Capture the cell that displays the provided text and extract its [x, y] central coordinate. 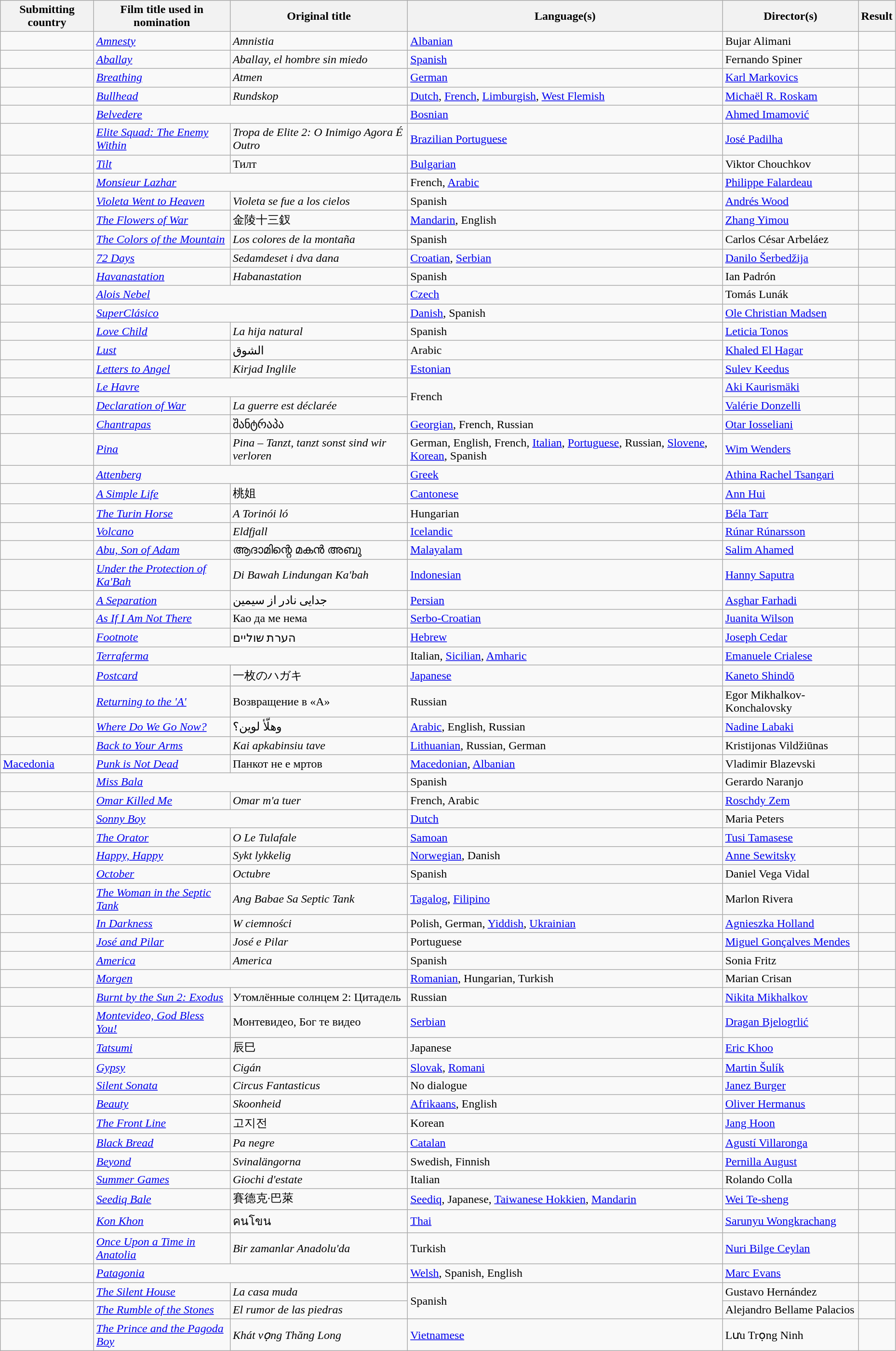
Di Bawah Lindungan Ka'bah [319, 575]
Montevideo, God Bless You! [162, 1022]
Omar Killed Me [162, 800]
Once Upon a Time in Anatolia [162, 1249]
No dialogue [565, 1086]
Pina [162, 449]
The Rumble of the Stones [162, 1310]
Janez Burger [790, 1086]
Skoonheid [319, 1104]
Marlon Rivera [790, 899]
桃姐 [319, 494]
Seediq, Japanese, Taiwanese Hokkien, Mandarin [565, 1199]
Submitting country [47, 16]
Samoan [565, 837]
Sonia Fritz [790, 960]
Afrikaans, English [565, 1104]
El rumor de las piedras [319, 1310]
Declaration of War [162, 405]
Elite Squad: The Enemy Within [162, 139]
Tagalog, Filipino [565, 899]
Alejandro Bellame Palacios [790, 1310]
Dutch, French, Limburgish, West Flemish [565, 96]
Otar Iosseliani [790, 424]
José Padilha [790, 139]
Salim Ahamed [790, 550]
Michaël R. Roskam [790, 96]
Hanny Saputra [790, 575]
Karl Markovics [790, 78]
Joseph Cedar [790, 637]
Mandarin, English [565, 220]
German, English, French, Italian, Portuguese, Russian, Slovene, Korean, Spanish [565, 449]
The Silent House [162, 1292]
Violeta se fue a los cielos [319, 201]
Gypsy [162, 1067]
The Woman in the Septic Tank [162, 899]
Pernilla August [790, 1161]
Persian [565, 600]
Marian Crisan [790, 979]
October [162, 874]
Georgian, French, Russian [565, 424]
وهلّأ لوين؟ [319, 727]
Возвращение в «А» [319, 701]
Director(s) [790, 16]
Панкот не е мртов [319, 764]
Nuri Bilge Ceylan [790, 1249]
Lithuanian, Russian, German [565, 745]
Kaneto Shindō [790, 676]
Aballay [162, 59]
Ann Hui [790, 494]
French [565, 396]
La guerre est déclarée [319, 405]
Summer Games [162, 1179]
W ciemności [319, 924]
Wei Te-sheng [790, 1199]
Cantonese [565, 494]
Slovak, Romani [565, 1067]
Bullhead [162, 96]
Icelandic [565, 531]
La casa muda [319, 1292]
Black Bread [162, 1143]
Sykt lykkelig [319, 855]
고지전 [319, 1123]
Gustavo Hernández [790, 1292]
Wim Wenders [790, 449]
Kirjad Inglile [319, 369]
Утомлённые солнцем 2: Цитадель [319, 997]
金陵十三釵 [319, 220]
Agnieszka Holland [790, 924]
Giochi d'estate [319, 1179]
Catalan [565, 1143]
Korean [565, 1123]
Burnt by the Sun 2: Exodus [162, 997]
Amnesty [162, 41]
Morgen [251, 979]
Albanian [565, 41]
José e Pilar [319, 942]
The Prince and the Pagoda Boy [162, 1335]
Language(s) [565, 16]
Breathing [162, 78]
Greek [565, 474]
辰巳 [319, 1048]
Portuguese [565, 942]
Patagonia [251, 1273]
Malayalam [565, 550]
Norwegian, Danish [565, 855]
Arabic, English, Russian [565, 727]
Arabic [565, 350]
Dutch [565, 819]
Omar m'a tuer [319, 800]
Valérie Donzelli [790, 405]
Violeta Went to Heaven [162, 201]
Beyond [162, 1161]
Tatsumi [162, 1048]
Letters to Angel [162, 369]
As If I Am Not There [162, 619]
הערת שוליים [319, 637]
Italian [565, 1179]
La hija natural [319, 331]
Viktor Chouchkov [790, 164]
Indonesian [565, 575]
Hebrew [565, 637]
Carlos César Arbeláez [790, 240]
Volcano [162, 531]
Thai [565, 1221]
A Torinói ló [319, 513]
Miss Bala [251, 782]
Monsieur Lazhar [251, 182]
Lưu Trọng Ninh [790, 1335]
72 Days [162, 258]
Swedish, Finnish [565, 1161]
José and Pilar [162, 942]
Danish, Spanish [565, 313]
Under the Protection of Ka'Bah [162, 575]
الشوق [319, 350]
Gerardo Naranjo [790, 782]
Nadine Labaki [790, 727]
คนโขน [319, 1221]
Footnote [162, 637]
Sonny Boy [251, 819]
Back to Your Arms [162, 745]
Punk is Not Dead [162, 764]
Asghar Farhadi [790, 600]
Leticia Tonos [790, 331]
Love Child [162, 331]
Монтевидео, Бог те видео [319, 1022]
Eldfjall [319, 531]
Silent Sonata [162, 1086]
Bulgarian [565, 164]
Marc Evans [790, 1273]
Polish, German, Yiddish, Ukrainian [565, 924]
Eric Khoo [790, 1048]
Zhang Yimou [790, 220]
Kristijonas Vildžiūnas [790, 745]
Habanastation [319, 276]
Juanita Wilson [790, 619]
Chantrapas [162, 424]
Los colores de la montaña [319, 240]
Bosnian [565, 114]
Result [877, 16]
Ole Christian Madsen [790, 313]
Italian, Sicilian, Amharic [565, 656]
Belvedere [251, 114]
Aballay, el hombre sin miedo [319, 59]
ആദാമിന്റെ മകൻ അബു [319, 550]
Postcard [162, 676]
The Flowers of War [162, 220]
Sedamdeset i dva dana [319, 258]
Vladimir Blazevski [790, 764]
Tilt [162, 164]
The Turin Horse [162, 513]
Brazilian Portuguese [565, 139]
Khát vọng Thăng Long [319, 1335]
Film title used in nomination [162, 16]
Aki Kaurismäki [790, 387]
Sarunyu Wongkrachang [790, 1221]
Daniel Vega Vidal [790, 874]
Alois Nebel [251, 295]
Hungarian [565, 513]
جدایی نادر از سیمین [319, 600]
Ahmed Imamović [790, 114]
Béla Tarr [790, 513]
Abu, Son of Adam [162, 550]
Jang Hoon [790, 1123]
The Orator [162, 837]
Miguel Gonçalves Mendes [790, 942]
Martin Šulík [790, 1067]
Dragan Bjelogrlić [790, 1022]
Bujar Alimani [790, 41]
Cigán [319, 1067]
Where Do We Go Now? [162, 727]
Havanastation [162, 276]
Rolando Colla [790, 1179]
Terraferma [251, 656]
Octubre [319, 874]
Macedonia [47, 764]
Nikita Mikhalkov [790, 997]
Roschdy Zem [790, 800]
Sulev Keedus [790, 369]
Oliver Hermanus [790, 1104]
Amnistia [319, 41]
Atmen [319, 78]
Ian Padrón [790, 276]
Athina Rachel Tsangari [790, 474]
Danilo Šerbedžija [790, 258]
Turkish [565, 1249]
Agustí Villaronga [790, 1143]
Attenberg [251, 474]
Returning to the 'A' [162, 701]
Egor Mikhalkov-Konchalovsky [790, 701]
Happy, Happy [162, 855]
Rundskop [319, 96]
Lust [162, 350]
Tropa de Elite 2: O Inimigo Agora É Outro [319, 139]
Original title [319, 16]
Maria Peters [790, 819]
German [565, 78]
Vietnamese [565, 1335]
Serbo-Croatian [565, 619]
Bir zamanlar Anadolu'da [319, 1249]
Circus Fantasticus [319, 1086]
Beauty [162, 1104]
Pina – Tanzt, tanzt sonst sind wir verloren [319, 449]
Czech [565, 295]
Тилт [319, 164]
賽德克·巴萊 [319, 1199]
Kon Khon [162, 1221]
Anne Sewitsky [790, 855]
Romanian, Hungarian, Turkish [565, 979]
Као да ме нема [319, 619]
A Separation [162, 600]
A Simple Life [162, 494]
Ang Babae Sa Septic Tank [319, 899]
The Front Line [162, 1123]
In Darkness [162, 924]
Emanuele Crialese [790, 656]
SuperClásico [251, 313]
Svinalängorna [319, 1161]
შანტრაპა [319, 424]
Philippe Falardeau [790, 182]
Serbian [565, 1022]
The Colors of the Mountain [162, 240]
Croatian, Serbian [565, 258]
Andrés Wood [790, 201]
Tusi Tamasese [790, 837]
Seediq Bale [162, 1199]
Fernando Spiner [790, 59]
一枚のハガキ [319, 676]
Khaled El Hagar [790, 350]
Welsh, Spanish, English [565, 1273]
O Le Tulafale [319, 837]
Estonian [565, 369]
Macedonian, Albanian [565, 764]
Rúnar Rúnarsson [790, 531]
Pa negre [319, 1143]
Le Havre [251, 387]
Kai apkabinsiu tave [319, 745]
Tomás Lunák [790, 295]
